Determine the [x, y] coordinate at the center of the cell enclosing the given text.  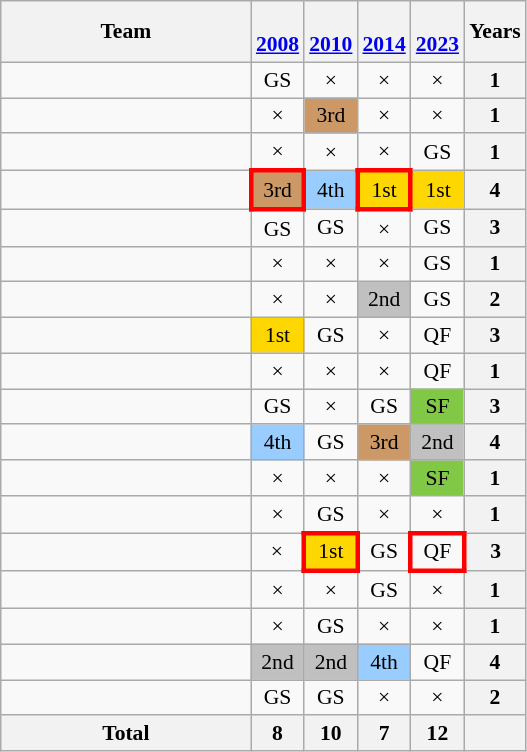
2014 [384, 32]
8 [278, 734]
2010 [330, 32]
10 [330, 734]
Team [126, 32]
2008 [278, 32]
Years [495, 32]
12 [438, 734]
2023 [438, 32]
Total [126, 734]
7 [384, 734]
